Provide the [X, Y] coordinate of the cell's center where the given text is located.  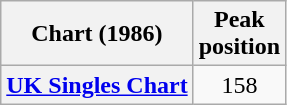
Chart (1986) [97, 34]
Peakposition [239, 34]
UK Singles Chart [97, 85]
158 [239, 85]
